Determine the (x, y) coordinate at the center of the cell enclosing the given text.  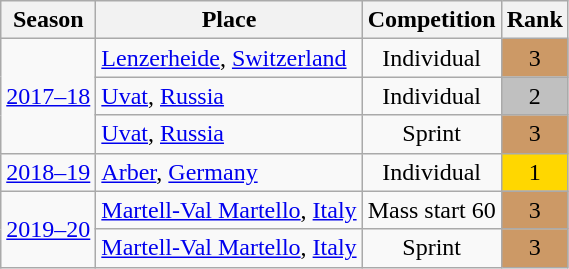
Season (48, 20)
2017–18 (48, 96)
Competition (432, 20)
1 (534, 172)
2019–20 (48, 229)
2018–19 (48, 172)
Mass start 60 (432, 210)
2 (534, 96)
Arber, Germany (229, 172)
Rank (534, 20)
Place (229, 20)
Lenzerheide, Switzerland (229, 58)
